Pinpoint the cell where the given text exists, returning its (x, y) midpoint coordinate. 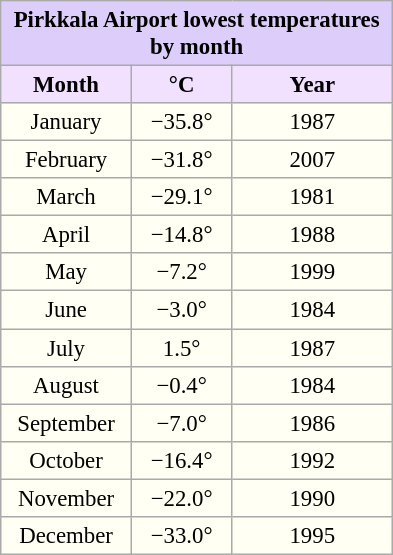
1999 (312, 273)
2007 (312, 160)
December (66, 536)
1992 (312, 460)
August (66, 385)
−7.2° (182, 273)
°C (182, 85)
Month (66, 85)
−31.8° (182, 160)
May (66, 273)
June (66, 310)
October (66, 460)
−16.4° (182, 460)
February (66, 160)
Pirkkala Airport lowest temperatures by month (197, 34)
−35.8° (182, 122)
September (66, 423)
−7.0° (182, 423)
−22.0° (182, 498)
March (66, 197)
April (66, 235)
November (66, 498)
−14.8° (182, 235)
−29.1° (182, 197)
January (66, 122)
1990 (312, 498)
1988 (312, 235)
1986 (312, 423)
−33.0° (182, 536)
1995 (312, 536)
Year (312, 85)
July (66, 348)
−0.4° (182, 385)
1.5° (182, 348)
−3.0° (182, 310)
1981 (312, 197)
